Locate the cell with the specified text and output its [x, y] center coordinate. 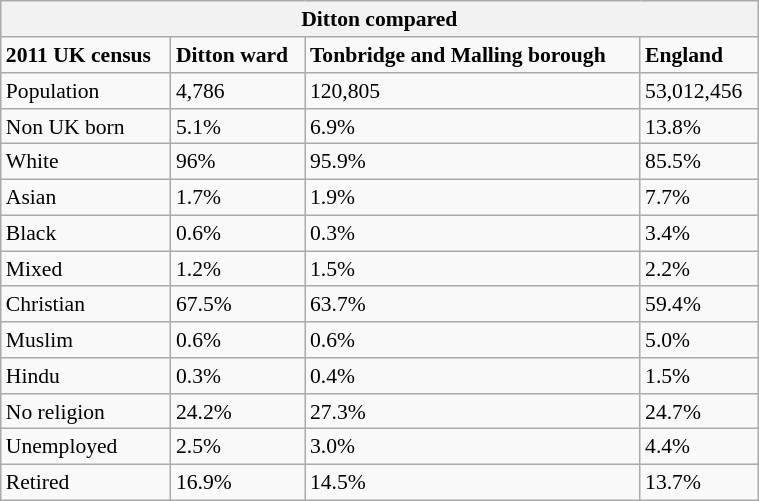
24.2% [238, 411]
4.4% [699, 447]
63.7% [472, 304]
85.5% [699, 162]
120,805 [472, 91]
Asian [86, 197]
14.5% [472, 482]
Christian [86, 304]
Population [86, 91]
13.8% [699, 126]
Retired [86, 482]
59.4% [699, 304]
Ditton compared [380, 19]
27.3% [472, 411]
16.9% [238, 482]
Unemployed [86, 447]
2011 UK census [86, 55]
1.2% [238, 269]
Mixed [86, 269]
96% [238, 162]
Black [86, 233]
95.9% [472, 162]
3.0% [472, 447]
Tonbridge and Malling borough [472, 55]
4,786 [238, 91]
0.4% [472, 376]
5.1% [238, 126]
67.5% [238, 304]
Ditton ward [238, 55]
6.9% [472, 126]
53,012,456 [699, 91]
1.7% [238, 197]
Non UK born [86, 126]
24.7% [699, 411]
Muslim [86, 340]
13.7% [699, 482]
Hindu [86, 376]
7.7% [699, 197]
White [86, 162]
No religion [86, 411]
2.2% [699, 269]
2.5% [238, 447]
England [699, 55]
5.0% [699, 340]
1.9% [472, 197]
3.4% [699, 233]
